From the cell containing the given text, extract its center point as [X, Y] coordinate. 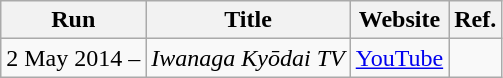
Run [74, 20]
YouTube [399, 58]
Website [399, 20]
2 May 2014 – [74, 58]
Iwanaga Kyōdai TV [248, 58]
Title [248, 20]
Ref. [476, 20]
